Determine the (X, Y) coordinate at the center of the cell enclosing the given text.  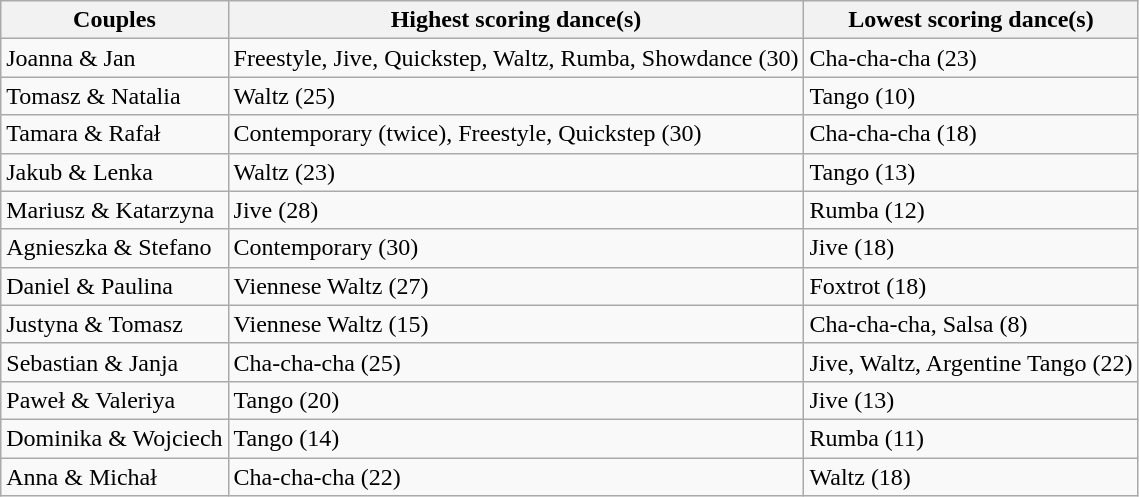
Tango (20) (516, 400)
Agnieszka & Stefano (114, 248)
Anna & Michał (114, 477)
Viennese Waltz (27) (516, 286)
Tamara & Rafał (114, 134)
Cha-cha-cha, Salsa (8) (971, 324)
Contemporary (30) (516, 248)
Jive, Waltz, Argentine Tango (22) (971, 362)
Daniel & Paulina (114, 286)
Jive (18) (971, 248)
Foxtrot (18) (971, 286)
Contemporary (twice), Freestyle, Quickstep (30) (516, 134)
Mariusz & Katarzyna (114, 210)
Paweł & Valeriya (114, 400)
Jive (28) (516, 210)
Jive (13) (971, 400)
Jakub & Lenka (114, 172)
Waltz (18) (971, 477)
Tomasz & Natalia (114, 96)
Couples (114, 20)
Tango (13) (971, 172)
Dominika & Wojciech (114, 438)
Cha-cha-cha (22) (516, 477)
Highest scoring dance(s) (516, 20)
Cha-cha-cha (23) (971, 58)
Lowest scoring dance(s) (971, 20)
Tango (10) (971, 96)
Cha-cha-cha (18) (971, 134)
Freestyle, Jive, Quickstep, Waltz, Rumba, Showdance (30) (516, 58)
Rumba (12) (971, 210)
Sebastian & Janja (114, 362)
Viennese Waltz (15) (516, 324)
Waltz (23) (516, 172)
Joanna & Jan (114, 58)
Cha-cha-cha (25) (516, 362)
Tango (14) (516, 438)
Justyna & Tomasz (114, 324)
Waltz (25) (516, 96)
Rumba (11) (971, 438)
